Determine the (X, Y) coordinate at the center of the cell enclosing the given text.  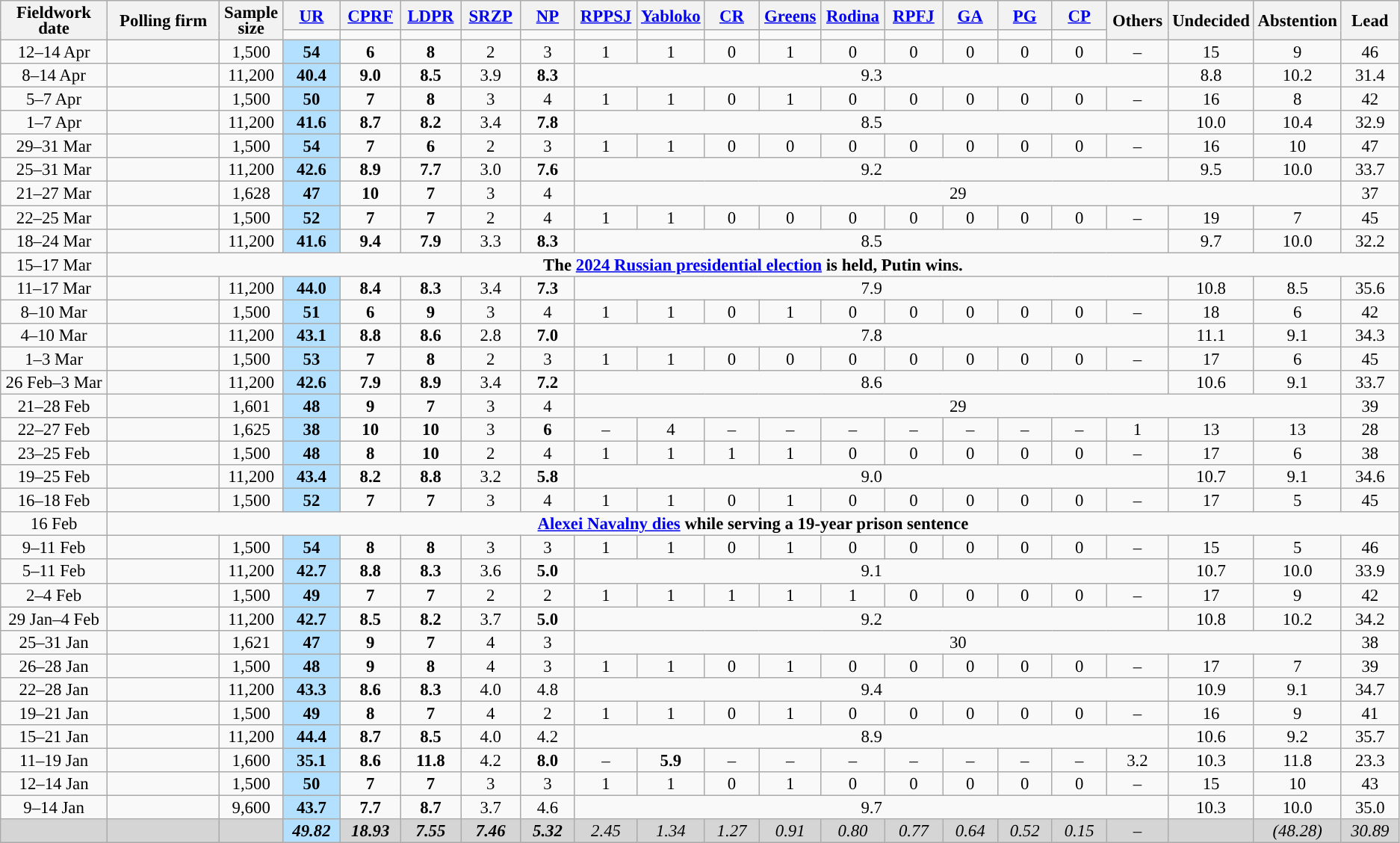
2.8 (491, 336)
PG (1025, 15)
CP (1079, 15)
1–7 Apr (54, 123)
40.4 (311, 75)
0.15 (1079, 831)
1.34 (671, 831)
43 (1370, 784)
19 (1211, 217)
35.1 (311, 760)
26–28 Jan (54, 666)
11.1 (1211, 336)
23.3 (1370, 760)
30.89 (1370, 831)
Alexei Navalny dies while serving a 19-year prison sentence (753, 524)
11–17 Mar (54, 288)
7.2 (547, 383)
7.3 (547, 288)
18 (1211, 312)
RPFJ (914, 15)
21–28 Feb (54, 406)
1,621 (251, 642)
43.4 (311, 477)
4.8 (547, 690)
GA (970, 15)
Yabloko (671, 15)
29–31 Mar (54, 146)
25–31 Mar (54, 170)
5.9 (671, 760)
25–31 Jan (54, 642)
Abstention (1297, 21)
16 Feb (54, 524)
SRZP (491, 15)
5.32 (547, 831)
43.1 (311, 336)
41 (1370, 713)
18.93 (371, 831)
51 (311, 312)
7.55 (430, 831)
CR (732, 15)
9–11 Feb (54, 548)
Samplesize (251, 21)
3.6 (491, 572)
2–4 Feb (54, 595)
44.4 (311, 737)
32.2 (1370, 241)
22–27 Feb (54, 430)
34.7 (1370, 690)
3.9 (491, 75)
19–21 Jan (54, 713)
43.3 (311, 690)
0.91 (790, 831)
0.80 (852, 831)
15–17 Mar (54, 265)
1–3 Mar (54, 359)
8.4 (371, 288)
7.0 (547, 336)
28 (1370, 430)
0.52 (1025, 831)
23–25 Feb (54, 454)
30 (958, 642)
35.6 (1370, 288)
16–18 Feb (54, 501)
11–19 Jan (54, 760)
19–25 Feb (54, 477)
1,628 (251, 194)
49.82 (311, 831)
18–24 Mar (54, 241)
(48.28) (1297, 831)
53 (311, 359)
8–14 Apr (54, 75)
8–10 Mar (54, 312)
32.9 (1370, 123)
10.4 (1297, 123)
21–27 Mar (54, 194)
1.27 (732, 831)
LDPR (430, 15)
9–14 Jan (54, 808)
Undecided (1211, 21)
35.0 (1370, 808)
7.46 (491, 831)
NP (547, 15)
RPPSJ (605, 15)
26 Feb–3 Mar (54, 383)
22–25 Mar (54, 217)
0.77 (914, 831)
1,600 (251, 760)
Fieldwork date (54, 21)
2.45 (605, 831)
34.6 (1370, 477)
9.3 (871, 75)
34.2 (1370, 619)
37 (1370, 194)
10.9 (1211, 690)
Polling firm (163, 21)
12–14 Jan (54, 784)
43.7 (311, 808)
29 Jan–4 Feb (54, 619)
UR (311, 15)
The 2024 Russian presidential election is held, Putin wins. (753, 265)
33.9 (1370, 572)
5–11 Feb (54, 572)
4.6 (547, 808)
5–7 Apr (54, 99)
8.0 (547, 760)
Lead (1370, 21)
22–28 Jan (54, 690)
CPRF (371, 15)
12–14 Apr (54, 52)
9.5 (1211, 170)
Others (1137, 21)
Greens (790, 15)
34.3 (1370, 336)
44.0 (311, 288)
7.6 (547, 170)
4–10 Mar (54, 336)
15–21 Jan (54, 737)
3.3 (491, 241)
Rodina (852, 15)
0.64 (970, 831)
35.7 (1370, 737)
3.0 (491, 170)
5.8 (547, 477)
1,601 (251, 406)
1,625 (251, 430)
9,600 (251, 808)
31.4 (1370, 75)
